Extract the [x, y] coordinate from the center of the cell holding the provided text.  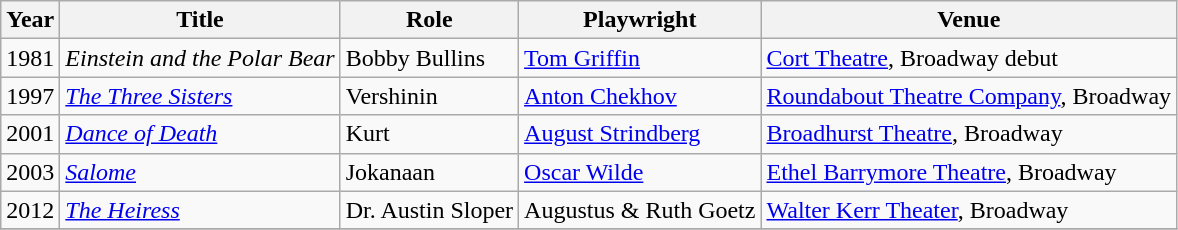
Augustus & Ruth Goetz [640, 210]
Playwright [640, 20]
Dr. Austin Sloper [429, 210]
The Three Sisters [200, 96]
Broadhurst Theatre, Broadway [969, 134]
Venue [969, 20]
2003 [30, 172]
Role [429, 20]
Kurt [429, 134]
Year [30, 20]
Einstein and the Polar Bear [200, 58]
Jokanaan [429, 172]
Vershinin [429, 96]
1997 [30, 96]
Oscar Wilde [640, 172]
Cort Theatre, Broadway debut [969, 58]
The Heiress [200, 210]
2001 [30, 134]
2012 [30, 210]
Bobby Bullins [429, 58]
Salome [200, 172]
August Strindberg [640, 134]
Tom Griffin [640, 58]
Walter Kerr Theater, Broadway [969, 210]
Anton Chekhov [640, 96]
Roundabout Theatre Company, Broadway [969, 96]
1981 [30, 58]
Ethel Barrymore Theatre, Broadway [969, 172]
Title [200, 20]
Dance of Death [200, 134]
